Identify which cell holds the provided text, then report its (X, Y) central coordinate. 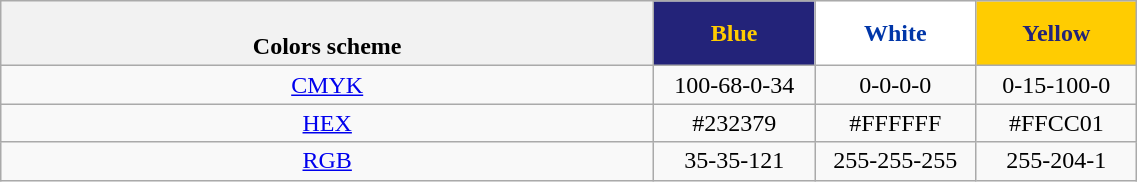
#232379 (734, 123)
Yellow (1056, 34)
HEX (328, 123)
0-0-0-0 (896, 85)
Colors scheme (328, 34)
255-204-1 (1056, 161)
CMYK (328, 85)
RGB (328, 161)
#FFFFFF (896, 123)
255-255-255 (896, 161)
White (896, 34)
#FFCC01 (1056, 123)
Blue (734, 34)
35-35-121 (734, 161)
100-68-0-34 (734, 85)
0-15-100-0 (1056, 85)
